Locate the cell with the specified text and output its [x, y] center coordinate. 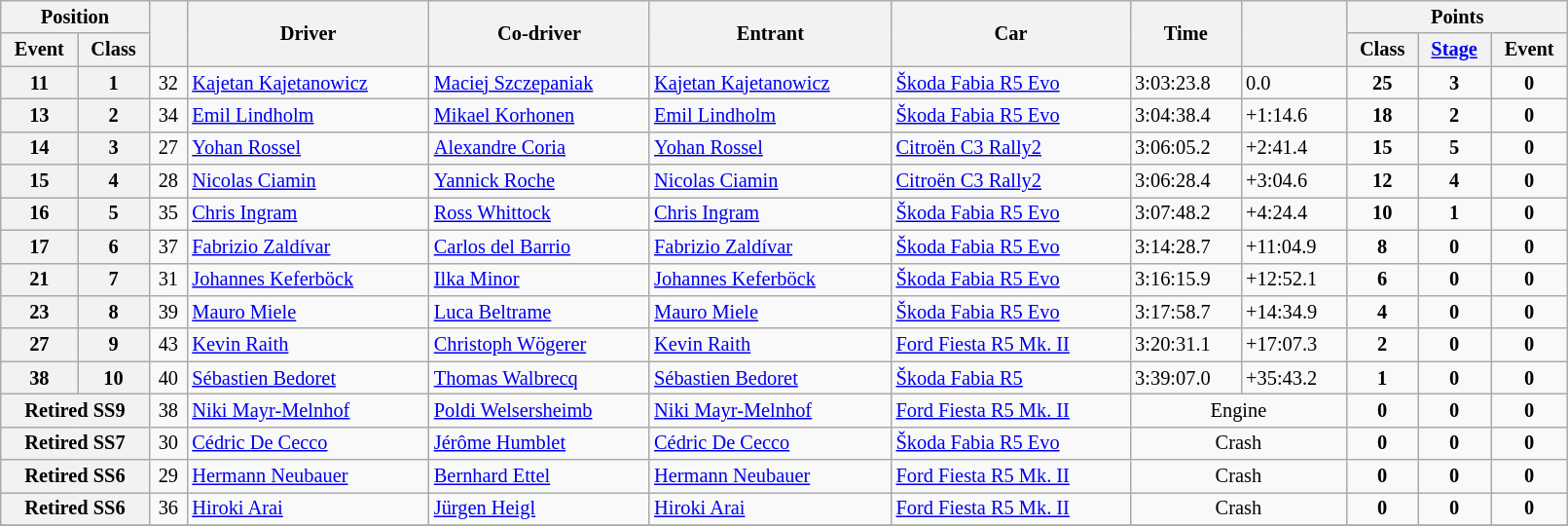
Christoph Wögerer [539, 345]
Ross Whittock [539, 213]
3:06:05.2 [1185, 148]
Yannick Roche [539, 181]
16 [39, 213]
+1:14.6 [1294, 115]
3:16:15.9 [1185, 280]
34 [167, 115]
43 [167, 345]
Driver [308, 33]
3:14:28.7 [1185, 246]
Jürgen Heigl [539, 508]
Position [75, 17]
14 [39, 148]
23 [39, 312]
3:39:07.0 [1185, 378]
3:20:31.1 [1185, 345]
Thomas Walbrecq [539, 378]
13 [39, 115]
Poldi Welsersheimb [539, 410]
+11:04.9 [1294, 246]
Retired SS9 [75, 410]
35 [167, 213]
36 [167, 508]
+12:52.1 [1294, 280]
37 [167, 246]
Stage [1454, 50]
+4:24.4 [1294, 213]
32 [167, 83]
+2:41.4 [1294, 148]
Jérôme Humblet [539, 443]
Car [1011, 33]
31 [167, 280]
29 [167, 476]
Engine [1238, 410]
25 [1382, 83]
+17:07.3 [1294, 345]
Bernhard Ettel [539, 476]
21 [39, 280]
3:17:58.7 [1185, 312]
Co-driver [539, 33]
+35:43.2 [1294, 378]
39 [167, 312]
30 [167, 443]
18 [1382, 115]
3:04:38.4 [1185, 115]
28 [167, 181]
Entrant [770, 33]
Carlos del Barrio [539, 246]
17 [39, 246]
40 [167, 378]
Luca Beltrame [539, 312]
Maciej Szczepaniak [539, 83]
+3:04.6 [1294, 181]
Points [1456, 17]
7 [113, 280]
3:06:28.4 [1185, 181]
9 [113, 345]
Mikael Korhonen [539, 115]
Retired SS7 [75, 443]
0.0 [1294, 83]
Škoda Fabia R5 [1011, 378]
11 [39, 83]
3:03:23.8 [1185, 83]
3:07:48.2 [1185, 213]
Time [1185, 33]
12 [1382, 181]
Ilka Minor [539, 280]
+14:34.9 [1294, 312]
Alexandre Coria [539, 148]
